Detect which cell encompasses the target text, then output its [x, y] center coordinate. 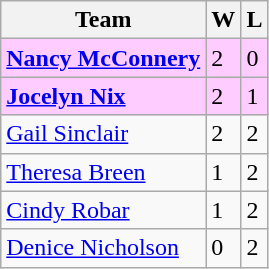
Jocelyn Nix [104, 96]
Team [104, 20]
Theresa Breen [104, 172]
Nancy McConnery [104, 58]
Cindy Robar [104, 210]
Gail Sinclair [104, 134]
W [224, 20]
L [254, 20]
Denice Nicholson [104, 248]
